Pinpoint the cell where the given text exists, returning its [X, Y] midpoint coordinate. 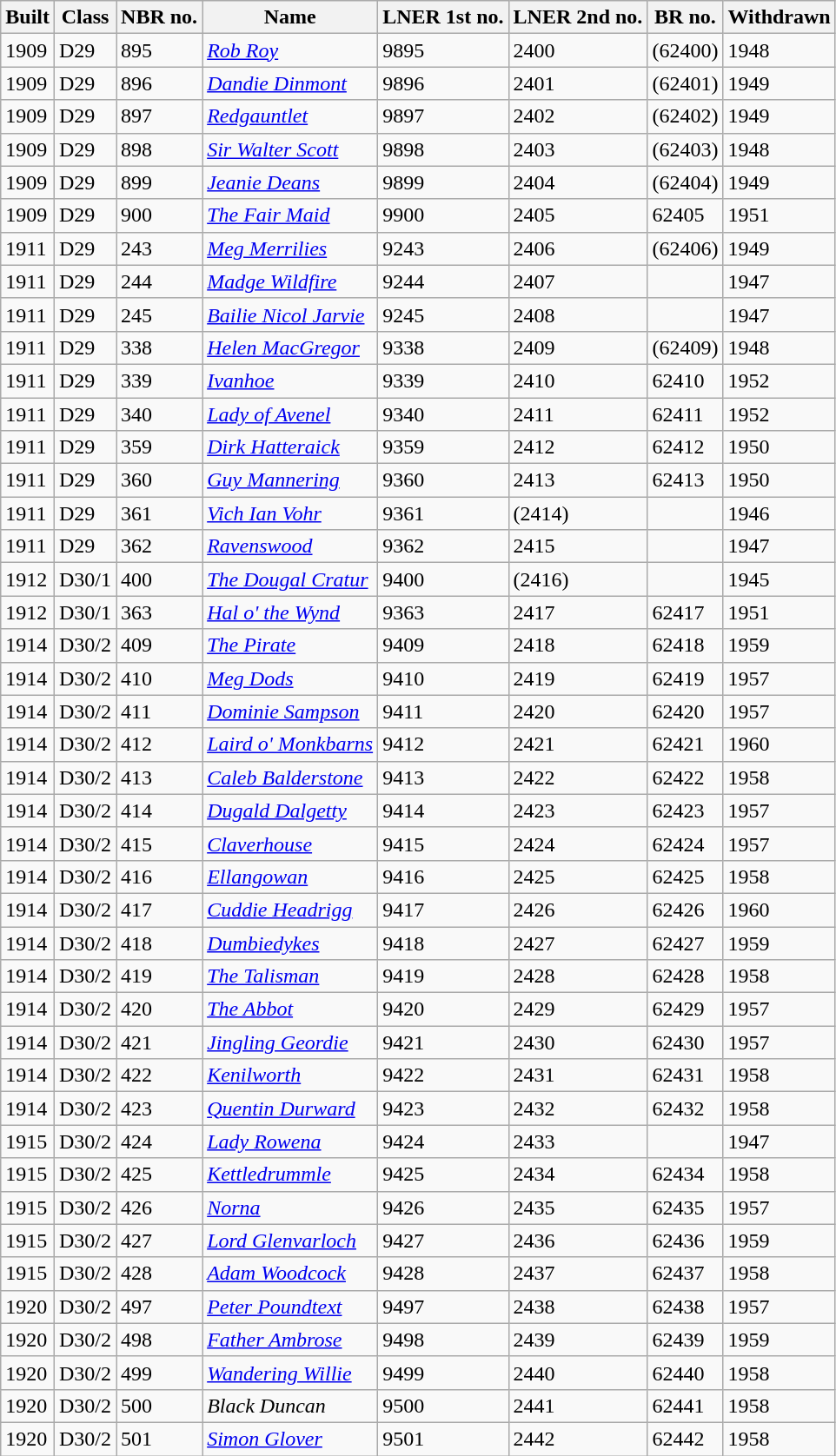
2408 [578, 314]
409 [160, 645]
425 [160, 1175]
Claverhouse [290, 844]
340 [160, 414]
2432 [578, 1109]
2409 [578, 347]
2418 [578, 645]
62431 [685, 1075]
9409 [443, 645]
Class [85, 17]
The Dougal Cratur [290, 579]
9362 [443, 546]
426 [160, 1208]
501 [160, 1439]
62427 [685, 943]
62440 [685, 1373]
400 [160, 579]
362 [160, 546]
NBR no. [160, 17]
2412 [578, 447]
1945 [779, 579]
421 [160, 1042]
2441 [578, 1406]
9418 [443, 943]
Dominie Sampson [290, 711]
62441 [685, 1406]
62411 [685, 414]
9501 [443, 1439]
9359 [443, 447]
62442 [685, 1439]
339 [160, 381]
2428 [578, 976]
2434 [578, 1175]
9243 [443, 248]
Ellangowan [290, 877]
Vich Ian Vohr [290, 513]
Kenilworth [290, 1075]
Ivanhoe [290, 381]
9340 [443, 414]
62436 [685, 1241]
424 [160, 1142]
Wandering Willie [290, 1373]
899 [160, 182]
2413 [578, 480]
2422 [578, 778]
BR no. [685, 17]
2403 [578, 149]
Jeanie Deans [290, 182]
2437 [578, 1274]
9414 [443, 811]
(62409) [685, 347]
2405 [578, 215]
9899 [443, 182]
(62400) [685, 50]
2417 [578, 612]
2407 [578, 281]
62405 [685, 215]
9423 [443, 1109]
(2414) [578, 513]
62438 [685, 1307]
2415 [578, 546]
Norna [290, 1208]
2430 [578, 1042]
2424 [578, 844]
2402 [578, 116]
62423 [685, 811]
363 [160, 612]
62430 [685, 1042]
Jingling Geordie [290, 1042]
62418 [685, 645]
9338 [443, 347]
422 [160, 1075]
428 [160, 1274]
62419 [685, 678]
2404 [578, 182]
Dumbiedykes [290, 943]
498 [160, 1340]
62412 [685, 447]
2436 [578, 1241]
62424 [685, 844]
62417 [685, 612]
9411 [443, 711]
62429 [685, 1009]
Quentin Durward [290, 1109]
2438 [578, 1307]
Father Ambrose [290, 1340]
Guy Mannering [290, 480]
Cuddie Headrigg [290, 910]
Lady Rowena [290, 1142]
9425 [443, 1175]
9895 [443, 50]
9500 [443, 1406]
Madge Wildfire [290, 281]
9896 [443, 83]
2411 [578, 414]
361 [160, 513]
9413 [443, 778]
The Fair Maid [290, 215]
9897 [443, 116]
Dugald Dalgetty [290, 811]
500 [160, 1406]
2400 [578, 50]
427 [160, 1241]
2429 [578, 1009]
Redgauntlet [290, 116]
9421 [443, 1042]
Built [28, 17]
244 [160, 281]
9420 [443, 1009]
897 [160, 116]
Dirk Hatteraick [290, 447]
62413 [685, 480]
9339 [443, 381]
415 [160, 844]
9417 [443, 910]
LNER 2nd no. [578, 17]
497 [160, 1307]
Rob Roy [290, 50]
62428 [685, 976]
9427 [443, 1241]
2406 [578, 248]
419 [160, 976]
9363 [443, 612]
62439 [685, 1340]
9410 [443, 678]
9424 [443, 1142]
Laird o' Monkbarns [290, 745]
Bailie Nicol Jarvie [290, 314]
2439 [578, 1340]
(62403) [685, 149]
9422 [443, 1075]
9900 [443, 215]
Meg Dods [290, 678]
245 [160, 314]
9497 [443, 1307]
2423 [578, 811]
The Pirate [290, 645]
2401 [578, 83]
360 [160, 480]
2426 [578, 910]
418 [160, 943]
Kettledrummle [290, 1175]
Peter Poundtext [290, 1307]
417 [160, 910]
359 [160, 447]
2442 [578, 1439]
9426 [443, 1208]
Caleb Balderstone [290, 778]
LNER 1st no. [443, 17]
2427 [578, 943]
9415 [443, 844]
9361 [443, 513]
9416 [443, 877]
412 [160, 745]
9898 [443, 149]
Simon Glover [290, 1439]
(62404) [685, 182]
416 [160, 877]
Adam Woodcock [290, 1274]
62435 [685, 1208]
The Abbot [290, 1009]
414 [160, 811]
2420 [578, 711]
62437 [685, 1274]
62432 [685, 1109]
Name [290, 17]
2421 [578, 745]
9244 [443, 281]
Lord Glenvarloch [290, 1241]
Meg Merrilies [290, 248]
62421 [685, 745]
9428 [443, 1274]
896 [160, 83]
900 [160, 215]
(62401) [685, 83]
243 [160, 248]
411 [160, 711]
9400 [443, 579]
2425 [578, 877]
2435 [578, 1208]
9498 [443, 1340]
62422 [685, 778]
2433 [578, 1142]
Hal o' the Wynd [290, 612]
9419 [443, 976]
2431 [578, 1075]
1946 [779, 513]
9499 [443, 1373]
Dandie Dinmont [290, 83]
9412 [443, 745]
9360 [443, 480]
Withdrawn [779, 17]
Lady of Avenel [290, 414]
898 [160, 149]
(2416) [578, 579]
The Talisman [290, 976]
2440 [578, 1373]
413 [160, 778]
2419 [578, 678]
Helen MacGregor [290, 347]
62434 [685, 1175]
Sir Walter Scott [290, 149]
62426 [685, 910]
Ravenswood [290, 546]
62420 [685, 711]
(62406) [685, 248]
420 [160, 1009]
(62402) [685, 116]
410 [160, 678]
895 [160, 50]
9245 [443, 314]
62425 [685, 877]
62410 [685, 381]
Black Duncan [290, 1406]
499 [160, 1373]
2410 [578, 381]
338 [160, 347]
423 [160, 1109]
